Capture the cell that displays the provided text and extract its [x, y] central coordinate. 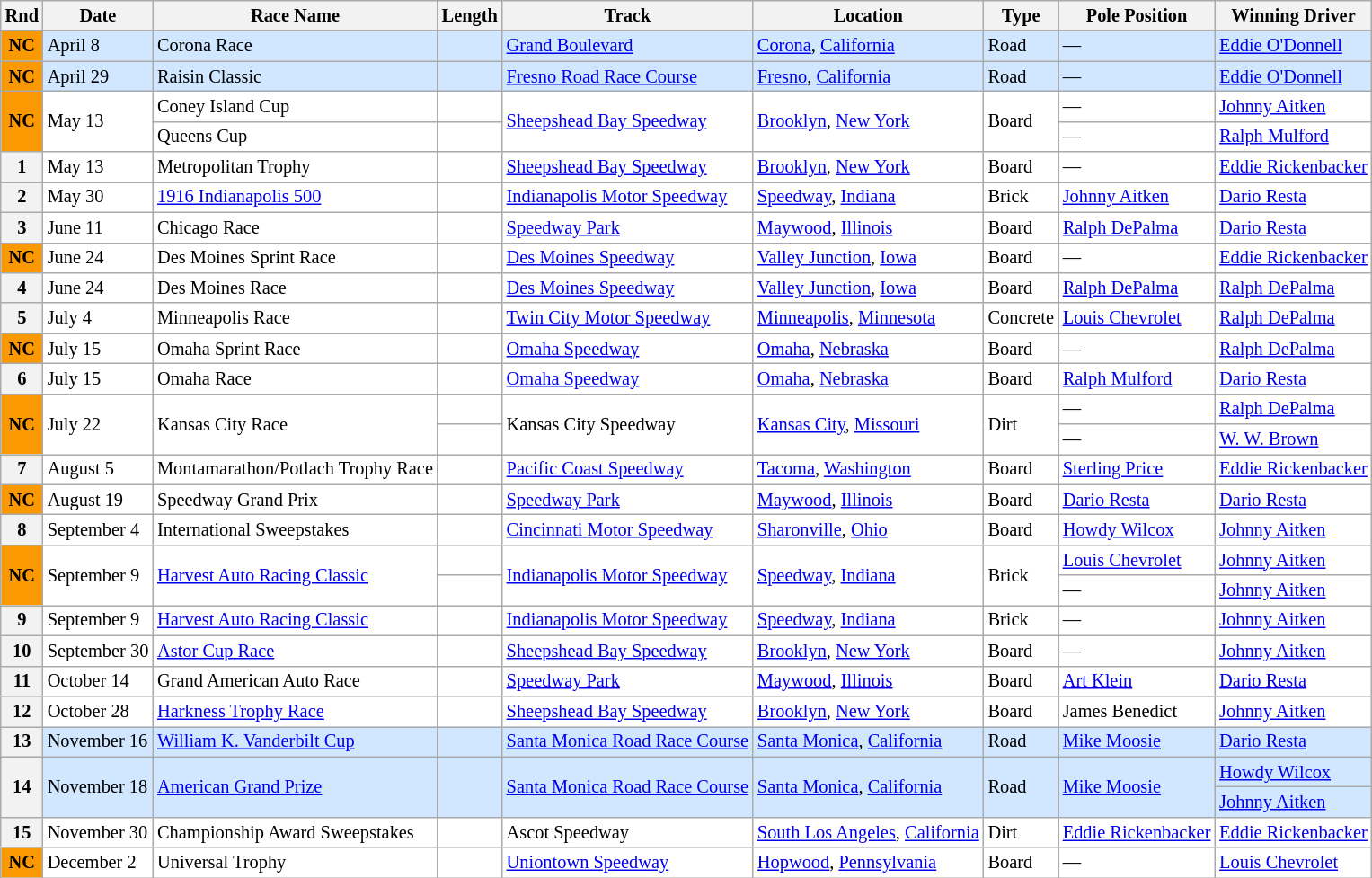
9 [22, 620]
Cincinnati Motor Speedway [627, 529]
Corona Race [295, 46]
Race Name [295, 15]
Coney Island Cup [295, 106]
13 [22, 741]
Grand American Auto Race [295, 681]
Minneapolis, Minnesota [868, 318]
Length [470, 15]
Kansas City, Missouri [868, 424]
5 [22, 318]
Rnd [22, 15]
Chicago Race [295, 227]
Location [868, 15]
1916 Indianapolis 500 [295, 197]
Track [627, 15]
October 28 [98, 711]
William K. Vanderbilt Cup [295, 741]
4 [22, 288]
South Los Angeles, California [868, 832]
Speedway Grand Prix [295, 500]
Type [1021, 15]
Hopwood, Pennsylvania [868, 863]
November 16 [98, 741]
Raisin Classic [295, 76]
Twin City Motor Speedway [627, 318]
September 30 [98, 651]
Omaha Sprint Race [295, 349]
Des Moines Sprint Race [295, 258]
Sharonville, Ohio [868, 529]
Pole Position [1137, 15]
International Sweepstakes [295, 529]
Omaha Race [295, 378]
Championship Award Sweepstakes [295, 832]
Montamarathon/Potlach Trophy Race [295, 469]
November 30 [98, 832]
7 [22, 469]
15 [22, 832]
July 22 [98, 424]
Date [98, 15]
August 19 [98, 500]
Harkness Trophy Race [295, 711]
Corona, California [868, 46]
July 4 [98, 318]
Winning Driver [1293, 15]
December 2 [98, 863]
3 [22, 227]
Art Klein [1137, 681]
Grand Boulevard [627, 46]
May 30 [98, 197]
Queens Cup [295, 137]
14 [22, 787]
October 14 [98, 681]
Fresno, California [868, 76]
September 4 [98, 529]
Pacific Coast Speedway [627, 469]
Kansas City Speedway [627, 424]
1 [22, 167]
6 [22, 378]
April 8 [98, 46]
November 18 [98, 787]
Universal Trophy [295, 863]
Tacoma, Washington [868, 469]
James Benedict [1137, 711]
Metropolitan Trophy [295, 167]
Des Moines Race [295, 288]
12 [22, 711]
Uniontown Speedway [627, 863]
11 [22, 681]
Ascot Speedway [627, 832]
W. W. Brown [1293, 439]
8 [22, 529]
Sterling Price [1137, 469]
10 [22, 651]
2 [22, 197]
Minneapolis Race [295, 318]
Kansas City Race [295, 424]
June 11 [98, 227]
Astor Cup Race [295, 651]
August 5 [98, 469]
Fresno Road Race Course [627, 76]
American Grand Prize [295, 787]
Concrete [1021, 318]
April 29 [98, 76]
